Identify which cell holds the provided text, then report its (x, y) central coordinate. 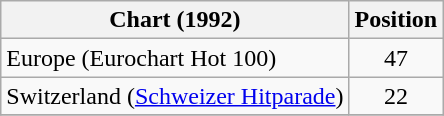
22 (396, 96)
Switzerland (Schweizer Hitparade) (175, 96)
Europe (Eurochart Hot 100) (175, 58)
Chart (1992) (175, 20)
47 (396, 58)
Position (396, 20)
